Return the [x, y] coordinate for the center point of the cell that contains the specified text.  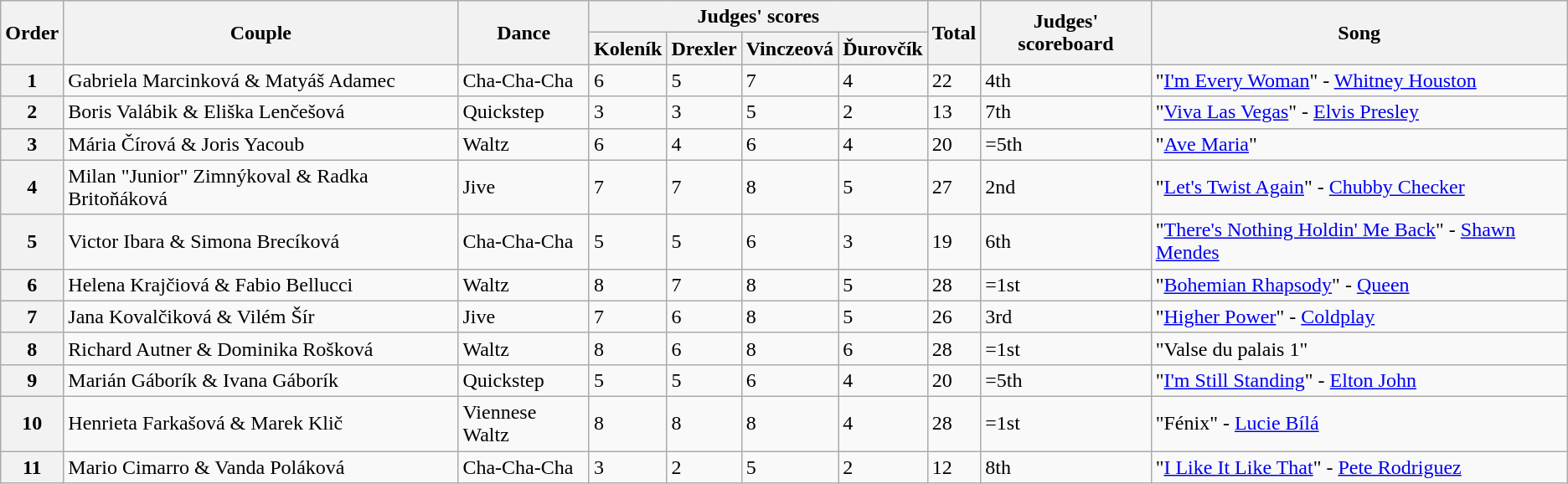
1 [32, 80]
Couple [261, 33]
Henrieta Farkašová & Marek Klič [261, 424]
Judges' scoreboard [1065, 33]
"Bohemian Rhapsody" - Queen [1359, 285]
"There's Nothing Holdin' Me Back" - Shawn Mendes [1359, 241]
Milan "Junior" Zimnýkoval & Radka Britoňáková [261, 188]
Helena Krajčiová & Fabio Bellucci [261, 285]
Total [954, 33]
Song [1359, 33]
"Let's Twist Again" - Chubby Checker [1359, 188]
"Ave Maria" [1359, 144]
"I Like It Like That" - Pete Rodriguez [1359, 466]
27 [954, 188]
Mária Čírová & Joris Yacoub [261, 144]
Koleník [627, 49]
10 [32, 424]
Dance [524, 33]
13 [954, 112]
7th [1065, 112]
Victor Ibara & Simona Brecíková [261, 241]
"Valse du palais 1" [1359, 348]
Jana Kovalčiková & Vilém Šír [261, 317]
Judges' scores [758, 17]
Vinczeová [789, 49]
"I'm Still Standing" - Elton John [1359, 380]
22 [954, 80]
"I'm Every Woman" - Whitney Houston [1359, 80]
Drexler [704, 49]
19 [954, 241]
Richard Autner & Dominika Rošková [261, 348]
Order [32, 33]
4th [1065, 80]
Viennese Waltz [524, 424]
Gabriela Marcinková & Matyáš Adamec [261, 80]
Marián Gáborík & Ivana Gáborík [261, 380]
2nd [1065, 188]
"Fénix" - Lucie Bílá [1359, 424]
Ďurovčík [883, 49]
12 [954, 466]
26 [954, 317]
11 [32, 466]
Boris Valábik & Eliška Lenčešová [261, 112]
"Higher Power" - Coldplay [1359, 317]
"Viva Las Vegas" - Elvis Presley [1359, 112]
9 [32, 380]
Mario Cimarro & Vanda Poláková [261, 466]
6th [1065, 241]
8th [1065, 466]
3rd [1065, 317]
